Pinpoint the cell where the given text exists, returning its (x, y) midpoint coordinate. 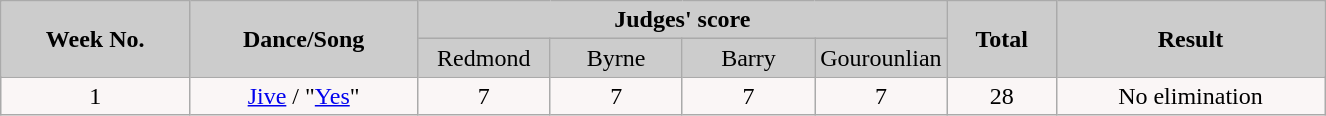
Jive / "Yes" (304, 96)
No elimination (1190, 96)
Byrne (616, 58)
1 (96, 96)
Result (1190, 39)
Gourounlian (881, 58)
Judges' score (683, 20)
Barry (748, 58)
Dance/Song (304, 39)
Total (1002, 39)
Week No. (96, 39)
Redmond (484, 58)
28 (1002, 96)
